Locate the cell with the specified text and output its (x, y) center coordinate. 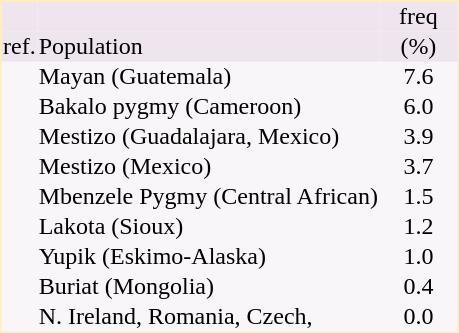
freq (418, 17)
Mestizo (Mexico) (208, 167)
7.6 (418, 77)
3.9 (418, 137)
Mbenzele Pygmy (Central African) (208, 197)
N. Ireland, Romania, Czech, (208, 317)
1.5 (418, 197)
0.0 (418, 317)
0.4 (418, 287)
Mestizo (Guadalajara, Mexico) (208, 137)
ref. (20, 47)
Buriat (Mongolia) (208, 287)
Bakalo pygmy (Cameroon) (208, 107)
Yupik (Eskimo-Alaska) (208, 257)
Mayan (Guatemala) (208, 77)
Lakota (Sioux) (208, 227)
6.0 (418, 107)
Population (208, 47)
1.2 (418, 227)
3.7 (418, 167)
(%) (418, 47)
1.0 (418, 257)
